Locate the cell with the specified text and output its (x, y) center coordinate. 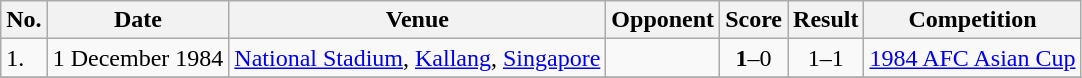
Competition (972, 20)
1–0 (754, 58)
1–1 (826, 58)
Result (826, 20)
1 December 1984 (138, 58)
Opponent (663, 20)
No. (24, 20)
Score (754, 20)
1. (24, 58)
Venue (418, 20)
Date (138, 20)
1984 AFC Asian Cup (972, 58)
National Stadium, Kallang, Singapore (418, 58)
